Capture the cell that displays the provided text and extract its (X, Y) central coordinate. 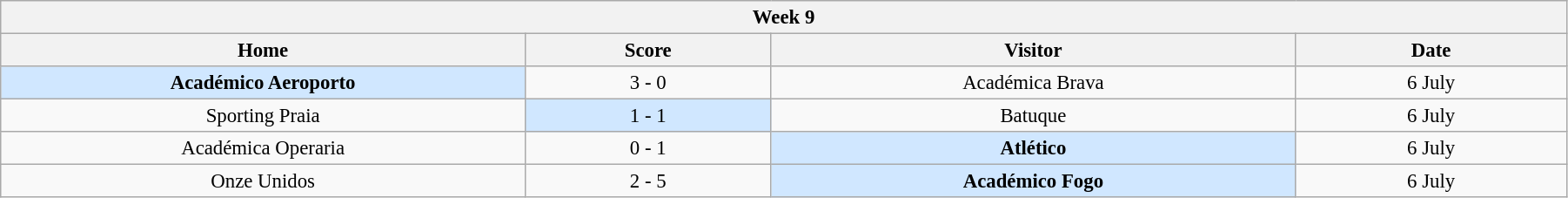
Atlético (1034, 148)
1 - 1 (647, 116)
Académico Aeroporto (263, 83)
3 - 0 (647, 83)
Week 9 (784, 17)
Académico Fogo (1034, 181)
2 - 5 (647, 181)
Home (263, 51)
Académica Operaria (263, 148)
Date (1431, 51)
Visitor (1034, 51)
Score (647, 51)
0 - 1 (647, 148)
Batuque (1034, 116)
Sporting Praia (263, 116)
Onze Unidos (263, 181)
Académica Brava (1034, 83)
